Locate the cell with the specified text and output its [x, y] center coordinate. 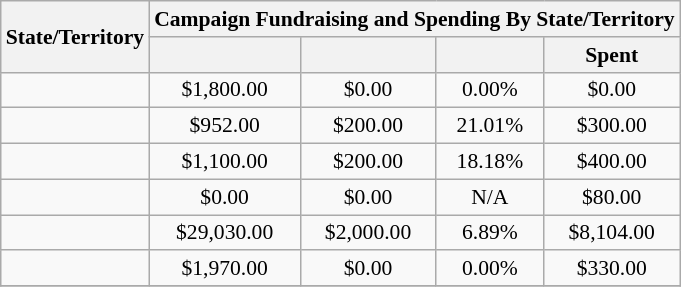
$952.00 [224, 126]
$400.00 [612, 162]
$2,000.00 [368, 233]
18.18% [490, 162]
$1,970.00 [224, 269]
$1,800.00 [224, 90]
N/A [490, 197]
6.89% [490, 233]
State/Territory [75, 36]
$1,100.00 [224, 162]
21.01% [490, 126]
$300.00 [612, 126]
Campaign Fundraising and Spending By State/Territory [414, 19]
Spent [612, 55]
$8,104.00 [612, 233]
$80.00 [612, 197]
$29,030.00 [224, 233]
$330.00 [612, 269]
